Search for the cell housing the specified text and yield its [X, Y] center coordinate. 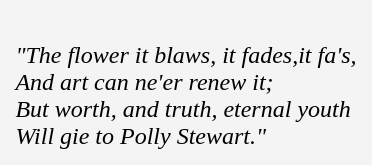
"The flower it blaws, it fades,it fa's, And art can ne'er renew it; But worth, and truth, eternal youth Will gie to Polly Stewart." [186, 82]
